From the cell containing the given text, extract its center point as (X, Y) coordinate. 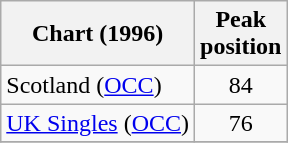
76 (241, 123)
UK Singles (OCC) (98, 123)
Peakposition (241, 34)
Scotland (OCC) (98, 85)
Chart (1996) (98, 34)
84 (241, 85)
